Return the (x, y) coordinate for the center point of the cell that contains the specified text.  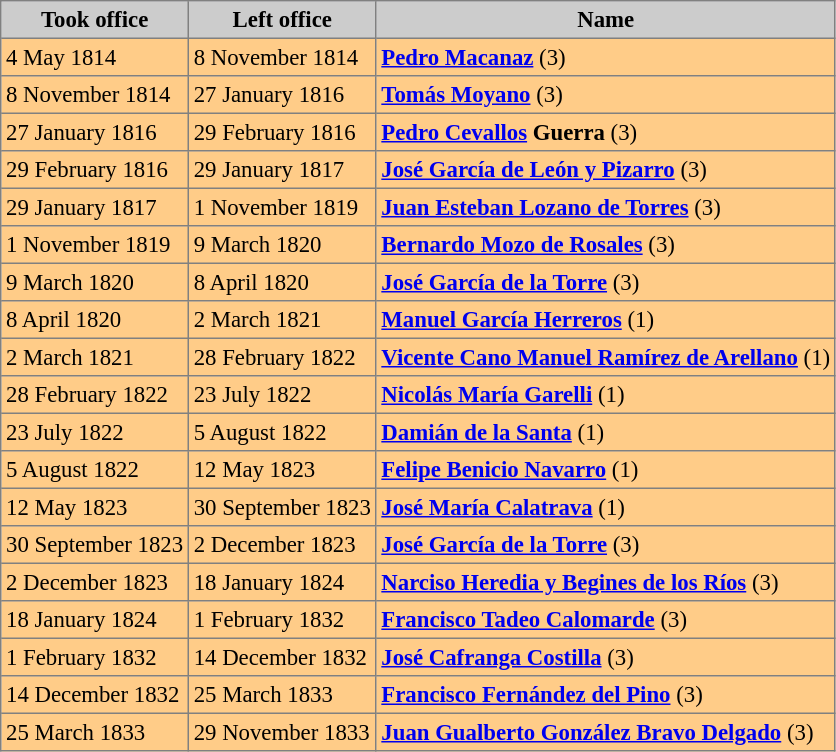
Damián de la Santa (1) (606, 432)
Pedro Cevallos Guerra (3) (606, 132)
Left office (282, 20)
Francisco Tadeo Calomarde (3) (606, 620)
Francisco Fernández del Pino (3) (606, 695)
Juan Esteban Lozano de Torres (3) (606, 207)
José García de León y Pizarro (3) (606, 170)
Name (606, 20)
Narciso Heredia y Begines de los Ríos (3) (606, 582)
Vicente Cano Manuel Ramírez de Arellano (1) (606, 357)
Felipe Benicio Navarro (1) (606, 470)
Tomás Moyano (3) (606, 95)
29 November 1833 (282, 732)
Manuel García Herreros (1) (606, 320)
Pedro Macanaz (3) (606, 57)
José María Calatrava (1) (606, 507)
Juan Gualberto González Bravo Delgado (3) (606, 732)
Took office (95, 20)
Bernardo Mozo de Rosales (3) (606, 245)
Nicolás María Garelli (1) (606, 395)
José Cafranga Costilla (3) (606, 657)
4 May 1814 (95, 57)
